Extract the [X, Y] coordinate from the center of the cell holding the provided text.  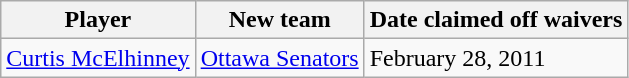
Ottawa Senators [280, 58]
Date claimed off waivers [496, 20]
New team [280, 20]
Player [98, 20]
February 28, 2011 [496, 58]
Curtis McElhinney [98, 58]
